Identify which cell holds the provided text, then report its [x, y] central coordinate. 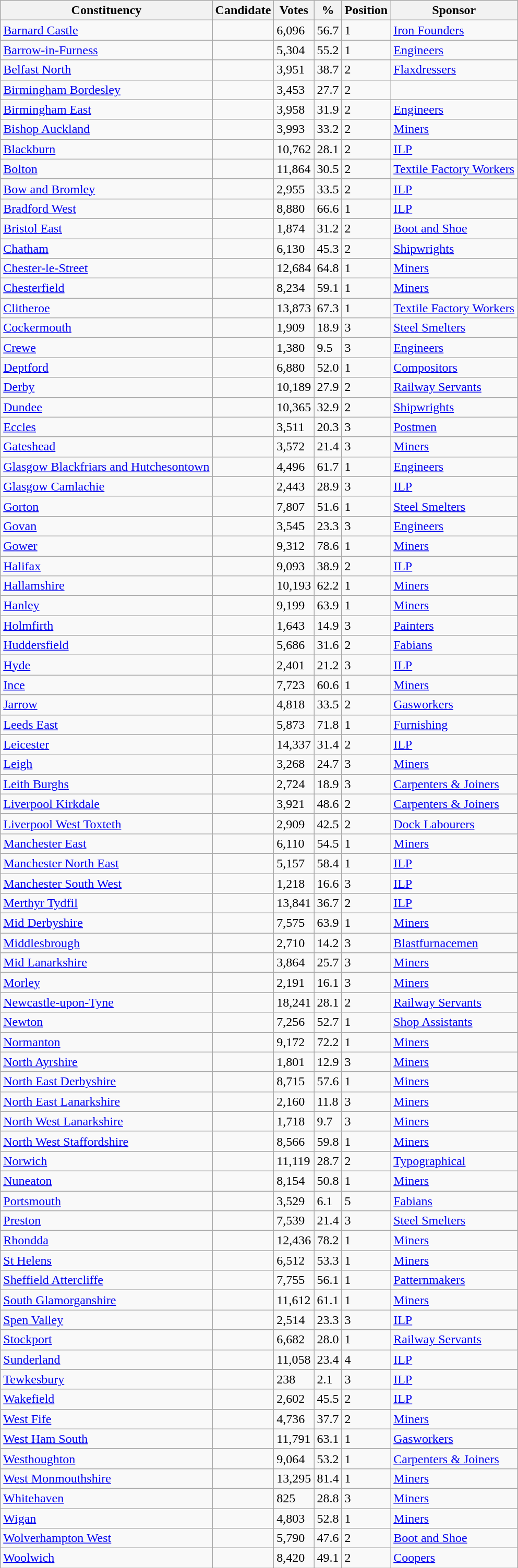
Mid Derbyshire [106, 923]
Bishop Auckland [106, 129]
27.7 [328, 90]
8,715 [294, 1082]
6.1 [328, 1200]
Painters [454, 626]
13,841 [294, 903]
16.6 [328, 884]
10,762 [294, 149]
11,058 [294, 1359]
72.2 [328, 1042]
2,443 [294, 486]
Norwich [106, 1161]
56.1 [328, 1280]
51.6 [328, 506]
1,874 [294, 228]
North West Lanarkshire [106, 1121]
West Monmouthshire [106, 1478]
Shop Assistants [454, 1022]
825 [294, 1498]
Jarrow [106, 705]
Iron Founders [454, 30]
2,160 [294, 1101]
6,682 [294, 1340]
Deptford [106, 367]
56.7 [328, 30]
Position [366, 10]
63.1 [328, 1439]
3,958 [294, 109]
10,365 [294, 407]
Wigan [106, 1518]
61.7 [328, 467]
Coopers [454, 1558]
Wolverhampton West [106, 1538]
Belfast North [106, 70]
9,172 [294, 1042]
4,818 [294, 705]
Gateshead [106, 447]
Bow and Bromley [106, 189]
11,791 [294, 1439]
54.5 [328, 843]
Bradford West [106, 209]
North West Staffordshire [106, 1141]
North East Lanarkshire [106, 1101]
30.5 [328, 169]
3,529 [294, 1200]
78.2 [328, 1241]
31.9 [328, 109]
50.8 [328, 1181]
4,496 [294, 467]
Huddersfield [106, 645]
6,096 [294, 30]
Leith Burghs [106, 784]
5,790 [294, 1538]
64.8 [328, 268]
Hyde [106, 665]
28.8 [328, 1498]
47.6 [328, 1538]
Newton [106, 1022]
52.8 [328, 1518]
Hanley [106, 606]
Glasgow Blackfriars and Hutchesontown [106, 467]
Nuneaton [106, 1181]
32.9 [328, 407]
7,539 [294, 1221]
Flaxdressers [454, 70]
Normanton [106, 1042]
27.9 [328, 387]
28.7 [328, 1161]
11.8 [328, 1101]
Halifax [106, 566]
9.5 [328, 348]
Bristol East [106, 228]
5,873 [294, 725]
9,312 [294, 546]
5 [366, 1200]
Govan [106, 526]
3,951 [294, 70]
28.0 [328, 1340]
Sheffield Attercliffe [106, 1280]
Woolwich [106, 1558]
Morley [106, 983]
53.3 [328, 1260]
6,130 [294, 249]
Cockermouth [106, 328]
12,684 [294, 268]
Liverpool West Toxteth [106, 824]
9,093 [294, 566]
Dock Labourers [454, 824]
8,566 [294, 1141]
Candidate [243, 10]
1,801 [294, 1062]
31.6 [328, 645]
67.3 [328, 308]
10,189 [294, 387]
42.5 [328, 824]
Chatham [106, 249]
Manchester East [106, 843]
59.1 [328, 288]
33.2 [328, 129]
3,268 [294, 764]
1,218 [294, 884]
North Ayrshire [106, 1062]
Mid Lanarkshire [106, 963]
Postmen [454, 427]
North East Derbyshire [106, 1082]
Typographical [454, 1161]
13,295 [294, 1478]
7,755 [294, 1280]
14.9 [328, 626]
Stockport [106, 1340]
Chesterfield [106, 288]
9.7 [328, 1121]
4,803 [294, 1518]
1,718 [294, 1121]
Eccles [106, 427]
60.6 [328, 685]
45.3 [328, 249]
14,337 [294, 744]
Holmfirth [106, 626]
Clitheroe [106, 308]
59.8 [328, 1141]
Rhondda [106, 1241]
48.6 [328, 804]
1,380 [294, 348]
St Helens [106, 1260]
31.2 [328, 228]
20.3 [328, 427]
Newcastle-upon-Tyne [106, 1002]
62.2 [328, 586]
Furnishing [454, 725]
Compositors [454, 367]
18,241 [294, 1002]
3,453 [294, 90]
% [328, 10]
Liverpool Kirkdale [106, 804]
9,064 [294, 1459]
12,436 [294, 1241]
West Fife [106, 1419]
2,602 [294, 1399]
Manchester South West [106, 884]
Westhoughton [106, 1459]
Sunderland [106, 1359]
Preston [106, 1221]
Derby [106, 387]
Leicester [106, 744]
24.7 [328, 764]
81.4 [328, 1478]
66.6 [328, 209]
Merthyr Tydfil [106, 903]
4,736 [294, 1419]
14.2 [328, 943]
Portsmouth [106, 1200]
2,955 [294, 189]
Dundee [106, 407]
Chester-le-Street [106, 268]
57.6 [328, 1082]
Patternmakers [454, 1280]
1,909 [294, 328]
3,511 [294, 427]
3,572 [294, 447]
2,191 [294, 983]
21.2 [328, 665]
Leigh [106, 764]
6,880 [294, 367]
31.4 [328, 744]
7,256 [294, 1022]
38.7 [328, 70]
12.9 [328, 1062]
5,304 [294, 50]
36.7 [328, 903]
Gower [106, 546]
11,612 [294, 1300]
Hallamshire [106, 586]
61.1 [328, 1300]
49.1 [328, 1558]
23.4 [328, 1359]
Whitehaven [106, 1498]
16.1 [328, 983]
11,119 [294, 1161]
9,199 [294, 606]
25.7 [328, 963]
5,157 [294, 863]
2,401 [294, 665]
3,921 [294, 804]
1,643 [294, 626]
Blackburn [106, 149]
2,909 [294, 824]
3,864 [294, 963]
Blastfurnacemen [454, 943]
Sponsor [454, 10]
7,807 [294, 506]
Ince [106, 685]
6,512 [294, 1260]
Votes [294, 10]
11,864 [294, 169]
7,723 [294, 685]
53.2 [328, 1459]
37.7 [328, 1419]
58.4 [328, 863]
2,514 [294, 1320]
8,880 [294, 209]
55.2 [328, 50]
238 [294, 1379]
52.0 [328, 367]
2.1 [328, 1379]
Birmingham East [106, 109]
Leeds East [106, 725]
78.6 [328, 546]
Barnard Castle [106, 30]
4 [366, 1359]
Crewe [106, 348]
10,193 [294, 586]
6,110 [294, 843]
8,154 [294, 1181]
38.9 [328, 566]
52.7 [328, 1022]
3,545 [294, 526]
45.5 [328, 1399]
2,724 [294, 784]
3,993 [294, 129]
Middlesbrough [106, 943]
Wakefield [106, 1399]
71.8 [328, 725]
8,420 [294, 1558]
Manchester North East [106, 863]
Tewkesbury [106, 1379]
Glasgow Camlachie [106, 486]
Barrow-in-Furness [106, 50]
Gorton [106, 506]
2,710 [294, 943]
5,686 [294, 645]
8,234 [294, 288]
13,873 [294, 308]
28.9 [328, 486]
Constituency [106, 10]
South Glamorganshire [106, 1300]
Bolton [106, 169]
West Ham South [106, 1439]
Birmingham Bordesley [106, 90]
7,575 [294, 923]
Spen Valley [106, 1320]
